From the cell containing the given text, extract its center point as [x, y] coordinate. 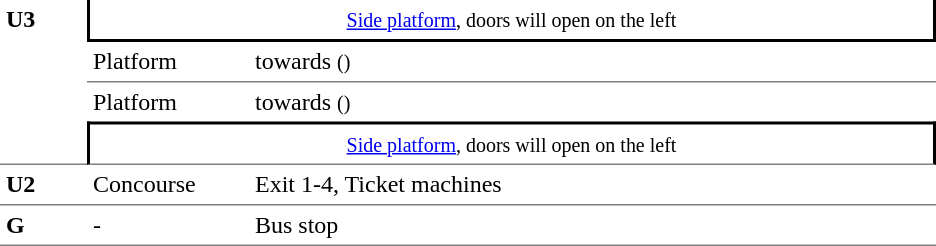
Concourse [168, 185]
Bus stop [592, 226]
G [44, 226]
Exit 1-4, Ticket machines [592, 185]
U2 [44, 185]
U3 [44, 82]
- [168, 226]
